Return the [x, y] coordinate for the center point of the cell that contains the specified text.  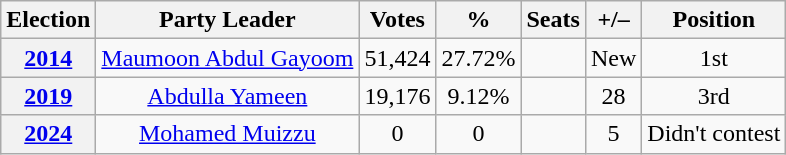
5 [613, 134]
Party Leader [228, 20]
Didn't contest [714, 134]
9.12% [478, 96]
3rd [714, 96]
Maumoon Abdul Gayoom [228, 58]
2019 [48, 96]
2014 [48, 58]
28 [613, 96]
Votes [398, 20]
2024 [48, 134]
Mohamed Muizzu [228, 134]
+/– [613, 20]
% [478, 20]
Abdulla Yameen [228, 96]
Position [714, 20]
Election [48, 20]
1st [714, 58]
New [613, 58]
Seats [553, 20]
27.72% [478, 58]
51,424 [398, 58]
19,176 [398, 96]
